Capture the cell that displays the provided text and extract its (x, y) central coordinate. 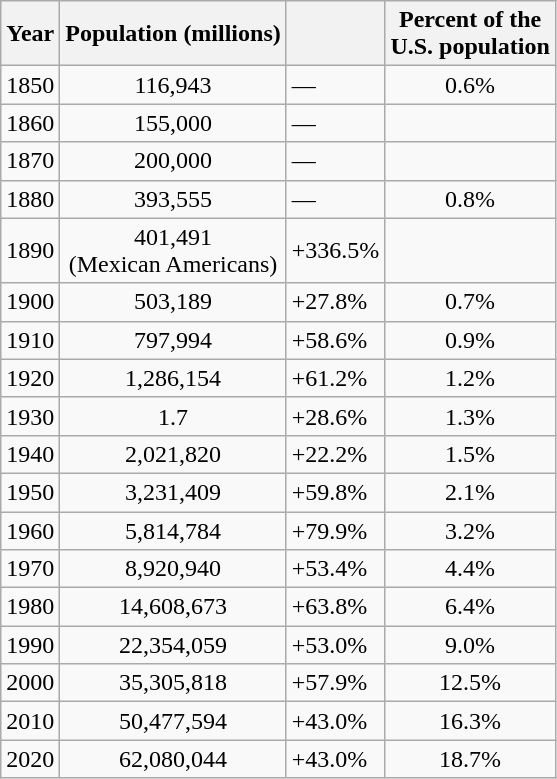
50,477,594 (173, 721)
1.7 (173, 416)
2,021,820 (173, 454)
1870 (30, 161)
1960 (30, 531)
+336.5% (336, 250)
155,000 (173, 123)
2010 (30, 721)
116,943 (173, 85)
1900 (30, 302)
+53.4% (336, 569)
+63.8% (336, 607)
1860 (30, 123)
1930 (30, 416)
1.5% (470, 454)
9.0% (470, 645)
1910 (30, 340)
14,608,673 (173, 607)
1990 (30, 645)
0.9% (470, 340)
2020 (30, 759)
6.4% (470, 607)
401,491 (Mexican Americans) (173, 250)
35,305,818 (173, 683)
5,814,784 (173, 531)
8,920,940 (173, 569)
+79.9% (336, 531)
200,000 (173, 161)
+53.0% (336, 645)
+57.9% (336, 683)
1.3% (470, 416)
0.8% (470, 199)
3,231,409 (173, 492)
503,189 (173, 302)
2.1% (470, 492)
1850 (30, 85)
+61.2% (336, 378)
62,080,044 (173, 759)
16.3% (470, 721)
+28.6% (336, 416)
12.5% (470, 683)
Year (30, 34)
+22.2% (336, 454)
1920 (30, 378)
22,354,059 (173, 645)
0.7% (470, 302)
1980 (30, 607)
1,286,154 (173, 378)
1880 (30, 199)
2000 (30, 683)
Population (millions) (173, 34)
+58.6% (336, 340)
Percent of theU.S. population (470, 34)
1940 (30, 454)
1970 (30, 569)
1890 (30, 250)
+59.8% (336, 492)
797,994 (173, 340)
1950 (30, 492)
1.2% (470, 378)
0.6% (470, 85)
4.4% (470, 569)
+27.8% (336, 302)
18.7% (470, 759)
393,555 (173, 199)
3.2% (470, 531)
